Return (X, Y) of the center of cell containing provided text 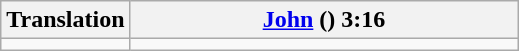
John () 3:16 (324, 20)
Translation (66, 20)
